Locate the cell with the specified text and output its [x, y] center coordinate. 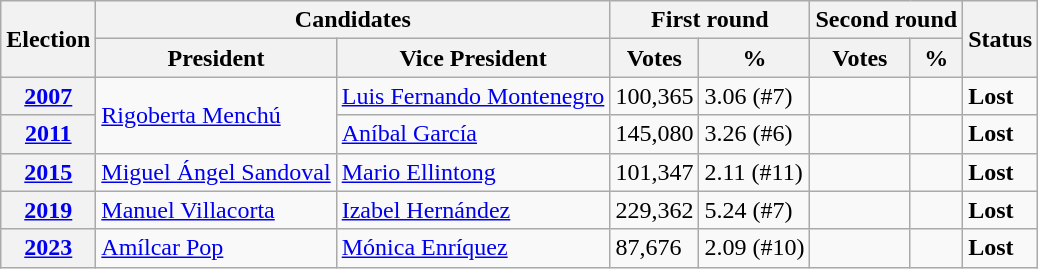
3.26 (#6) [754, 134]
229,362 [654, 210]
2011 [48, 134]
Mario Ellintong [473, 172]
Status [1000, 39]
Candidates [353, 20]
Izabel Hernández [473, 210]
Second round [886, 20]
Election [48, 39]
Miguel Ángel Sandoval [216, 172]
First round [710, 20]
2023 [48, 248]
2.09 (#10) [754, 248]
Rigoberta Menchú [216, 115]
2019 [48, 210]
Luis Fernando Montenegro [473, 96]
Mónica Enríquez [473, 248]
2007 [48, 96]
101,347 [654, 172]
87,676 [654, 248]
2.11 (#11) [754, 172]
Manuel Villacorta [216, 210]
Amílcar Pop [216, 248]
3.06 (#7) [754, 96]
145,080 [654, 134]
Aníbal García [473, 134]
100,365 [654, 96]
President [216, 58]
5.24 (#7) [754, 210]
2015 [48, 172]
Vice President [473, 58]
